Pinpoint the cell where the given text exists, returning its (x, y) midpoint coordinate. 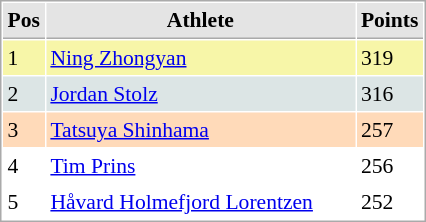
Tim Prins (200, 165)
Tatsuya Shinhama (200, 129)
Athlete (200, 21)
5 (24, 201)
316 (390, 93)
252 (390, 201)
3 (24, 129)
Jordan Stolz (200, 93)
Ning Zhongyan (200, 57)
4 (24, 165)
319 (390, 57)
1 (24, 57)
257 (390, 129)
256 (390, 165)
2 (24, 93)
Points (390, 21)
Håvard Holmefjord Lorentzen (200, 201)
Pos (24, 21)
